Provide the [x, y] coordinate of the cell's center where the given text is located.  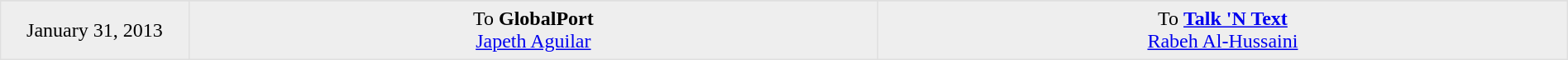
To GlobalPortJapeth Aguilar [533, 30]
January 31, 2013 [94, 30]
To Talk 'N TextRabeh Al-Hussaini [1223, 30]
